For the text-containing cell, return its midpoint in (x, y) coordinate format. 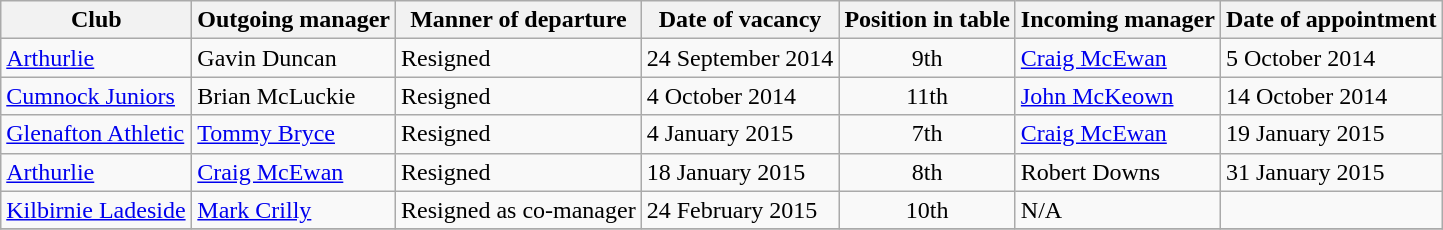
Date of vacancy (740, 20)
Brian McLuckie (294, 96)
Position in table (927, 20)
9th (927, 58)
Cumnock Juniors (96, 96)
Glenafton Athletic (96, 134)
Gavin Duncan (294, 58)
Manner of departure (519, 20)
24 September 2014 (740, 58)
John McKeown (1118, 96)
Mark Crilly (294, 210)
Robert Downs (1118, 172)
14 October 2014 (1331, 96)
4 January 2015 (740, 134)
4 October 2014 (740, 96)
N/A (1118, 210)
7th (927, 134)
31 January 2015 (1331, 172)
Tommy Bryce (294, 134)
11th (927, 96)
Resigned as co-manager (519, 210)
Club (96, 20)
Date of appointment (1331, 20)
24 February 2015 (740, 210)
19 January 2015 (1331, 134)
8th (927, 172)
5 October 2014 (1331, 58)
10th (927, 210)
Incoming manager (1118, 20)
18 January 2015 (740, 172)
Outgoing manager (294, 20)
Kilbirnie Ladeside (96, 210)
